Identify which cell holds the provided text, then report its [X, Y] central coordinate. 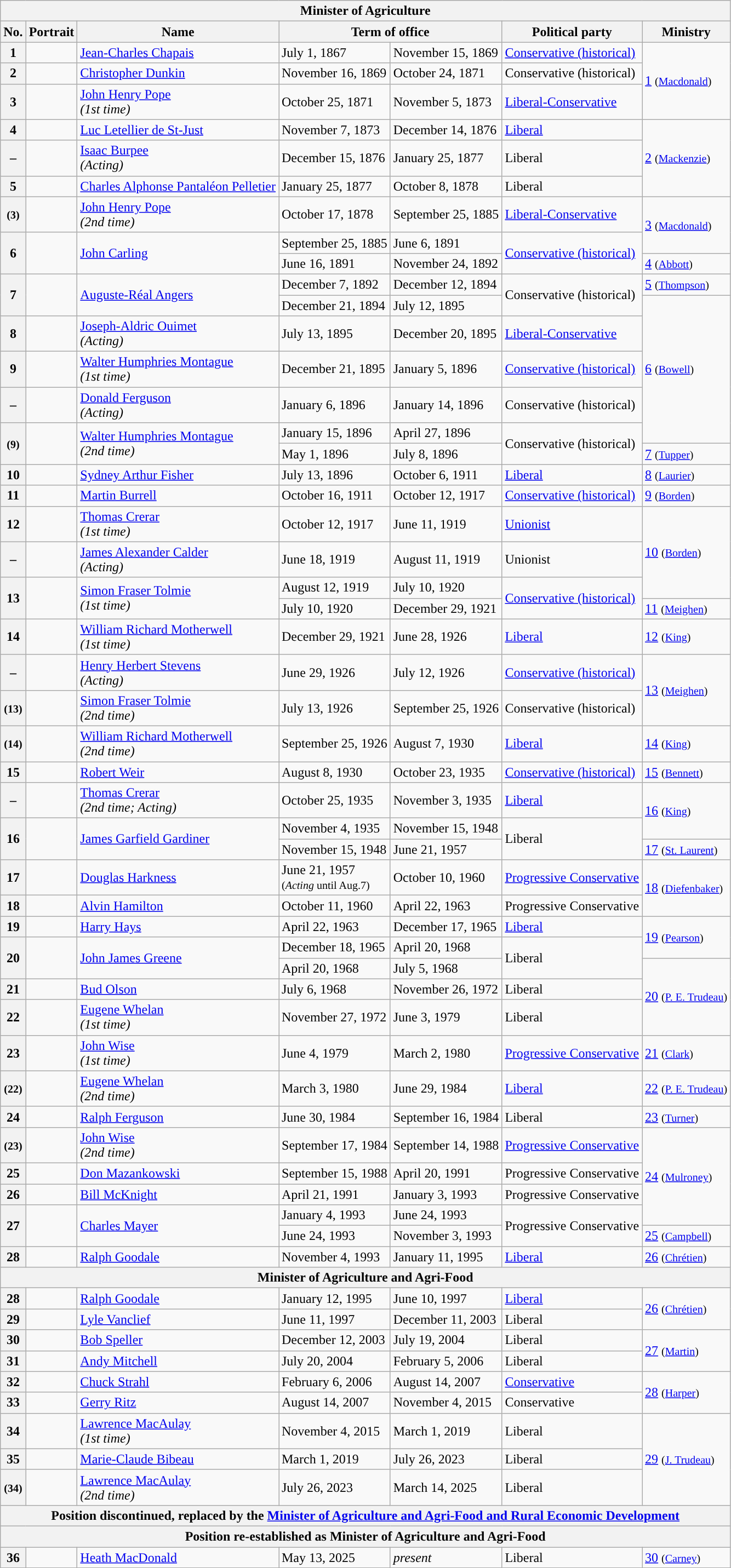
December 17, 1965 [446, 927]
November 7, 1873 [334, 130]
October 23, 1935 [446, 772]
23 (Turner) [686, 1117]
June 10, 1997 [446, 1299]
10 [13, 475]
November 4, 1935 [334, 829]
10 (Borden) [686, 552]
35 [13, 1459]
16 (King) [686, 811]
13 (Meighen) [686, 690]
Thomas Crerar(2nd time; Acting) [178, 801]
8 [13, 334]
29 [13, 1319]
12 (King) [686, 636]
18 (Diefenbaker) [686, 888]
Thomas Crerar(1st time) [178, 524]
Eugene Whelan(2nd time) [178, 1089]
(34) [13, 1487]
June 6, 1891 [446, 243]
Henry Herbert Stevens(Acting) [178, 673]
Martin Burrell [178, 496]
24 [13, 1117]
2 [13, 73]
Harry Hays [178, 927]
June 16, 1891 [334, 263]
April 21, 1991 [334, 1194]
8 (Laurier) [686, 475]
October 25, 1871 [334, 102]
24 (Mulroney) [686, 1176]
30 (Carney) [686, 1557]
July 12, 1926 [446, 673]
4 [13, 130]
Donald Ferguson(Acting) [178, 405]
15 [13, 772]
July 12, 1895 [446, 305]
June 18, 1919 [334, 560]
November 27, 1972 [334, 1018]
Jean-Charles Chapais [178, 53]
January 12, 1995 [334, 1299]
James Alexander Calder(Acting) [178, 560]
December 21, 1895 [334, 369]
28 (Harper) [686, 1392]
John Wise(1st time) [178, 1053]
William Richard Motherwell(1st time) [178, 636]
September 16, 1984 [446, 1117]
20 (P. E. Trudeau) [686, 997]
June 21, 1957(Acting until Aug.7) [334, 877]
Portrait [52, 32]
October 24, 1871 [446, 73]
Sydney Arthur Fisher [178, 475]
January 6, 1896 [334, 405]
22 (P. E. Trudeau) [686, 1089]
27 [13, 1226]
25 (Campbell) [686, 1236]
No. [13, 32]
14 (King) [686, 744]
Heath MacDonald [178, 1557]
July 6, 1968 [334, 989]
John Henry Pope(2nd time) [178, 215]
December 7, 1892 [334, 284]
5 [13, 186]
December 21, 1894 [334, 305]
(14) [13, 744]
Minister of Agriculture [365, 11]
October 8, 1878 [446, 186]
June 3, 1979 [446, 1018]
Charles Mayer [178, 1226]
November 3, 1935 [446, 801]
August 7, 1930 [446, 744]
Political party [572, 32]
June 4, 1979 [334, 1053]
3 [13, 102]
John Henry Pope(1st time) [178, 102]
November 26, 1972 [446, 989]
9 (Borden) [686, 496]
Position discontinued, replaced by the Minister of Agriculture and Agri-Food and Rural Economic Development [365, 1515]
September 14, 1988 [446, 1145]
May 1, 1896 [334, 454]
November 16, 1869 [334, 73]
July 8, 1896 [446, 454]
Bud Olson [178, 989]
June 28, 1926 [446, 636]
Minister of Agriculture and Agri-Food [365, 1278]
29 (J. Trudeau) [686, 1459]
Lyle Vanclief [178, 1319]
11 [13, 496]
April 27, 1896 [446, 433]
October 25, 1935 [334, 801]
William Richard Motherwell(2nd time) [178, 744]
Joseph-Aldric Ouimet(Acting) [178, 334]
October 16, 1911 [334, 496]
June 30, 1984 [334, 1117]
Eugene Whelan(1st time) [178, 1018]
32 [13, 1382]
27 (Martin) [686, 1351]
Walter Humphries Montague(1st time) [178, 369]
Bob Speller [178, 1340]
August 11, 1919 [446, 560]
(23) [13, 1145]
23 [13, 1053]
September 15, 1988 [334, 1173]
14 [13, 636]
Douglas Harkness [178, 877]
25 [13, 1173]
June 29, 1926 [334, 673]
20 [13, 958]
John Wise(2nd time) [178, 1145]
26 [13, 1194]
May 13, 2025 [334, 1557]
22 [13, 1018]
1 (Macdonald) [686, 81]
6 (Bowell) [686, 369]
(9) [13, 444]
19 (Pearson) [686, 937]
Term of office [390, 32]
December 11, 2003 [446, 1319]
December 14, 1876 [446, 130]
August 8, 1930 [334, 772]
Bill McKnight [178, 1194]
18 [13, 906]
6 [13, 253]
(13) [13, 708]
Isaac Burpee(Acting) [178, 158]
January 5, 1896 [446, 369]
October 10, 1960 [446, 877]
December 12, 2003 [334, 1340]
John Carling [178, 253]
January 14, 1896 [446, 405]
Simon Fraser Tolmie(2nd time) [178, 708]
December 18, 1965 [334, 947]
Alvin Hamilton [178, 906]
33 [13, 1403]
February 6, 2006 [334, 1382]
January 15, 1896 [334, 433]
21 [13, 989]
April 20, 1991 [446, 1173]
July 19, 2004 [446, 1340]
October 17, 1878 [334, 215]
July 13, 1896 [334, 475]
2 (Mackenzie) [686, 158]
Charles Alphonse Pantaléon Pelletier [178, 186]
January 11, 1995 [446, 1257]
March 3, 1980 [334, 1089]
November 4, 1993 [334, 1257]
Don Mazankowski [178, 1173]
16 [13, 839]
36 [13, 1557]
Christopher Dunkin [178, 73]
July 20, 2004 [334, 1361]
11 (Meighen) [686, 608]
June 11, 1919 [446, 524]
Andy Mitchell [178, 1361]
(3) [13, 215]
July 13, 1926 [334, 708]
Auguste-Réal Angers [178, 295]
17 (St. Laurent) [686, 849]
January 3, 1993 [446, 1194]
July 5, 1968 [446, 968]
John James Greene [178, 958]
Position re-established as Minister of Agriculture and Agri-Food [365, 1536]
July 13, 1895 [334, 334]
James Garfield Gardiner [178, 839]
4 (Abbott) [686, 263]
13 [13, 598]
17 [13, 877]
Lawrence MacAulay(2nd time) [178, 1487]
January 4, 1993 [334, 1215]
7 [13, 295]
November 5, 1873 [446, 102]
September 17, 1984 [334, 1145]
3 (Macdonald) [686, 225]
October 6, 1911 [446, 475]
June 11, 1997 [334, 1319]
August 12, 1919 [334, 588]
34 [13, 1431]
Simon Fraser Tolmie(1st time) [178, 598]
1 [13, 53]
7 (Tupper) [686, 454]
30 [13, 1340]
(22) [13, 1089]
June 29, 1984 [446, 1089]
19 [13, 927]
15 (Bennett) [686, 772]
February 5, 2006 [446, 1361]
Walter Humphries Montague(2nd time) [178, 444]
November 15, 1869 [446, 53]
March 14, 2025 [446, 1487]
Robert Weir [178, 772]
31 [13, 1361]
December 20, 1895 [446, 334]
June 21, 1957 [446, 849]
Ministry [686, 32]
Marie-Claude Bibeau [178, 1459]
12 [13, 524]
present [446, 1557]
5 (Thompson) [686, 284]
November 3, 1993 [446, 1236]
Luc Letellier de St-Just [178, 130]
December 12, 1894 [446, 284]
Name [178, 32]
Chuck Strahl [178, 1382]
Lawrence MacAulay(1st time) [178, 1431]
Ralph Ferguson [178, 1117]
21 (Clark) [686, 1053]
9 [13, 369]
December 15, 1876 [334, 158]
Gerry Ritz [178, 1403]
October 11, 1960 [334, 906]
March 2, 1980 [446, 1053]
July 1, 1867 [334, 53]
November 24, 1892 [446, 263]
